Provide the (x, y) coordinate of the cell's center where the given text is located.  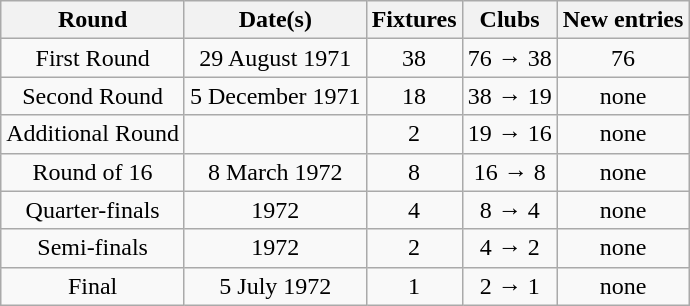
Clubs (510, 20)
Semi-finals (93, 248)
8 March 1972 (275, 172)
18 (414, 96)
5 July 1972 (275, 286)
38 → 19 (510, 96)
16 → 8 (510, 172)
8 (414, 172)
76 (623, 58)
Date(s) (275, 20)
76 → 38 (510, 58)
Final (93, 286)
4 (414, 210)
Second Round (93, 96)
5 December 1971 (275, 96)
4 → 2 (510, 248)
Quarter-finals (93, 210)
29 August 1971 (275, 58)
New entries (623, 20)
38 (414, 58)
1 (414, 286)
Fixtures (414, 20)
First Round (93, 58)
2 → 1 (510, 286)
8 → 4 (510, 210)
Round of 16 (93, 172)
Round (93, 20)
19 → 16 (510, 134)
Additional Round (93, 134)
